Output the (X, Y) coordinate of the center of the cell containing the given text.  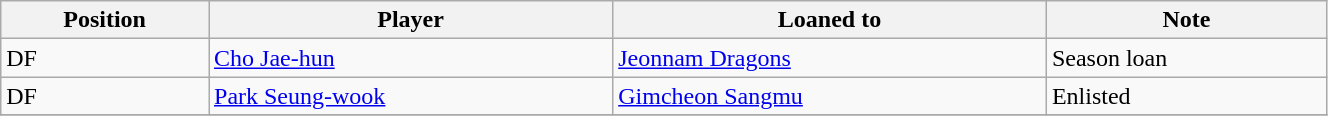
Player (410, 20)
Gimcheon Sangmu (830, 96)
Cho Jae-hun (410, 58)
Enlisted (1186, 96)
Jeonnam Dragons (830, 58)
Park Seung-wook (410, 96)
Season loan (1186, 58)
Loaned to (830, 20)
Note (1186, 20)
Position (105, 20)
